Identify which cell holds the provided text, then report its [x, y] central coordinate. 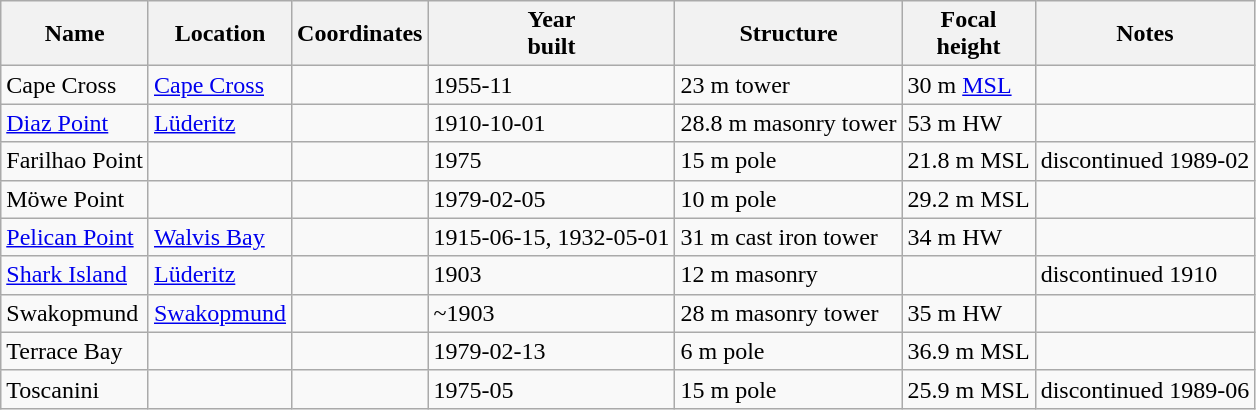
35 m HW [968, 313]
Shark Island [75, 275]
discontinued 1989-02 [1145, 161]
28.8 m masonry tower [788, 123]
28 m masonry tower [788, 313]
29.2 m MSL [968, 199]
25.9 m MSL [968, 389]
10 m pole [788, 199]
Focalheight [968, 34]
Diaz Point [75, 123]
Pelican Point [75, 237]
1903 [552, 275]
12 m masonry [788, 275]
31 m cast iron tower [788, 237]
34 m HW [968, 237]
23 m tower [788, 85]
Location [220, 34]
1979-02-13 [552, 351]
Möwe Point [75, 199]
1955-11 [552, 85]
1979-02-05 [552, 199]
Structure [788, 34]
Notes [1145, 34]
Yearbuilt [552, 34]
discontinued 1910 [1145, 275]
discontinued 1989-06 [1145, 389]
Terrace Bay [75, 351]
Walvis Bay [220, 237]
Toscanini [75, 389]
36.9 m MSL [968, 351]
1910-10-01 [552, 123]
30 m MSL [968, 85]
Coordinates [360, 34]
Name [75, 34]
1975 [552, 161]
53 m HW [968, 123]
21.8 m MSL [968, 161]
1915-06-15, 1932-05-01 [552, 237]
Farilhao Point [75, 161]
1975-05 [552, 389]
6 m pole [788, 351]
~1903 [552, 313]
